Locate the cell with the specified text and output its [x, y] center coordinate. 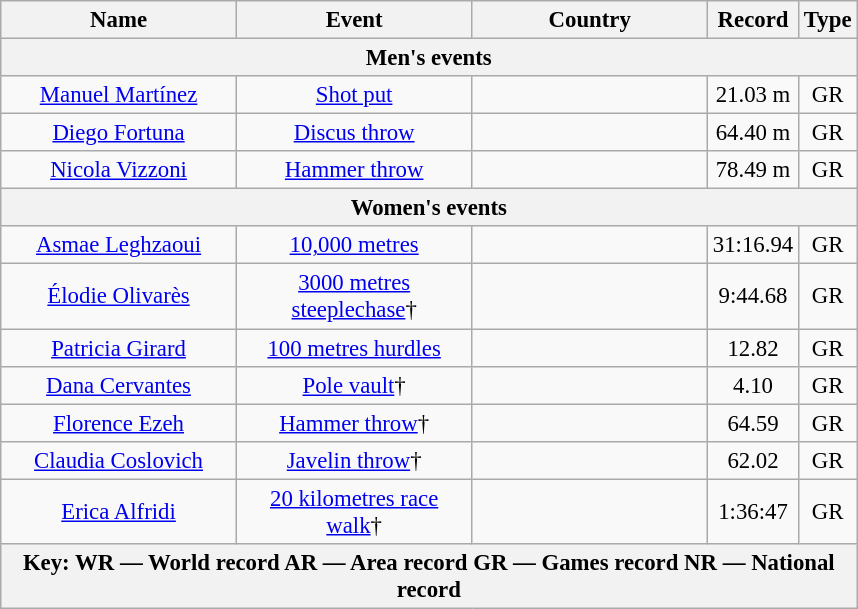
9:44.68 [754, 296]
64.40 m [754, 133]
1:36:47 [754, 512]
Nicola Vizzoni [119, 170]
Key: WR — World record AR — Area record GR — Games record NR — National record [429, 576]
12.82 [754, 348]
Women's events [429, 208]
Shot put [354, 95]
Élodie Olivarès [119, 296]
Pole vault† [354, 385]
Javelin throw† [354, 460]
Discus throw [354, 133]
100 metres hurdles [354, 348]
Event [354, 20]
Florence Ezeh [119, 423]
Name [119, 20]
Hammer throw [354, 170]
Patricia Girard [119, 348]
64.59 [754, 423]
Asmae Leghzaoui [119, 245]
Erica Alfridi [119, 512]
4.10 [754, 385]
21.03 m [754, 95]
Dana Cervantes [119, 385]
Country [590, 20]
Record [754, 20]
Hammer throw† [354, 423]
20 kilometres race walk† [354, 512]
31:16.94 [754, 245]
Men's events [429, 58]
62.02 [754, 460]
Diego Fortuna [119, 133]
Manuel Martínez [119, 95]
Claudia Coslovich [119, 460]
3000 metres steeplechase† [354, 296]
78.49 m [754, 170]
10,000 metres [354, 245]
Type [828, 20]
